Return the [x, y] coordinate for the center point of the cell that contains the specified text.  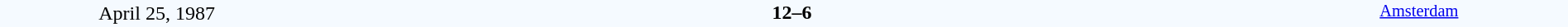
Amsterdam [1419, 13]
12–6 [791, 12]
April 25, 1987 [157, 13]
